Return (X, Y) of the center of cell containing provided text 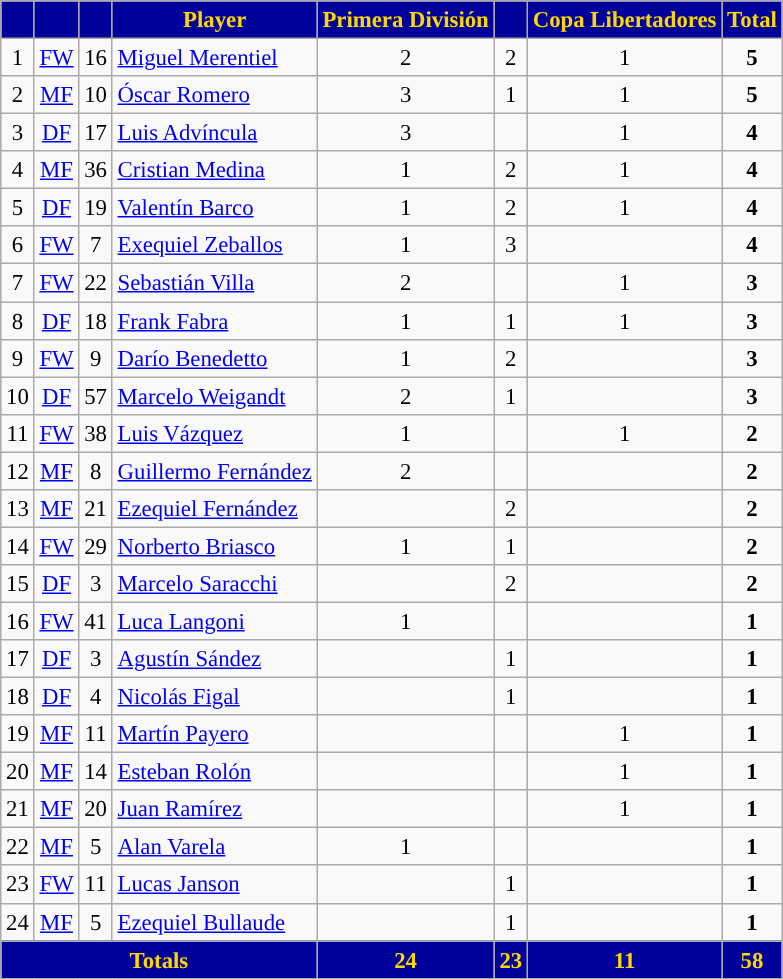
Marcelo Saracchi (214, 584)
Nicolás Figal (214, 697)
Miguel Merentiel (214, 58)
58 (752, 960)
Exequiel Zeballos (214, 245)
Guillermo Fernández (214, 471)
Ezequiel Bullaude (214, 922)
Óscar Romero (214, 95)
29 (96, 546)
38 (96, 433)
Norberto Briasco (214, 546)
Totals (159, 960)
13 (18, 509)
Lucas Janson (214, 885)
Martín Payero (214, 734)
57 (96, 396)
Ezequiel Fernández (214, 509)
Agustín Sández (214, 659)
36 (96, 170)
Sebastián Villa (214, 283)
Luca Langoni (214, 621)
Frank Fabra (214, 321)
Esteban Rolón (214, 772)
Juan Ramírez (214, 809)
Player (214, 20)
12 (18, 471)
Darío Benedetto (214, 358)
Alan Varela (214, 847)
6 (18, 245)
Cristian Medina (214, 170)
Luis Vázquez (214, 433)
Copa Libertadores (624, 20)
Primera División (406, 20)
Luis Advíncula (214, 133)
Marcelo Weigandt (214, 396)
41 (96, 621)
Total (752, 20)
15 (18, 584)
Valentín Barco (214, 208)
